Capture the cell that displays the provided text and extract its (X, Y) central coordinate. 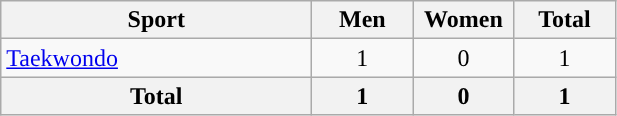
Sport (156, 20)
Women (464, 20)
Men (362, 20)
Taekwondo (156, 58)
